Provide the [x, y] coordinate of the cell's center where the given text is located.  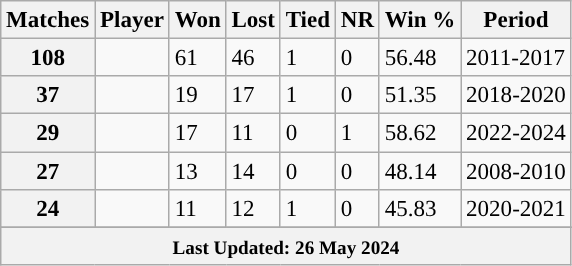
37 [48, 95]
Tied [308, 20]
14 [253, 171]
2020-2021 [516, 209]
Player [132, 20]
56.48 [420, 58]
Win % [420, 20]
108 [48, 58]
58.62 [420, 133]
12 [253, 209]
24 [48, 209]
NR [357, 20]
Matches [48, 20]
Period [516, 20]
2018-2020 [516, 95]
61 [198, 58]
Lost [253, 20]
13 [198, 171]
Won [198, 20]
46 [253, 58]
51.35 [420, 95]
2011-2017 [516, 58]
48.14 [420, 171]
Last Updated: 26 May 2024 [286, 246]
2008-2010 [516, 171]
29 [48, 133]
2022-2024 [516, 133]
27 [48, 171]
45.83 [420, 209]
19 [198, 95]
